Return (x, y) of the center of cell containing provided text 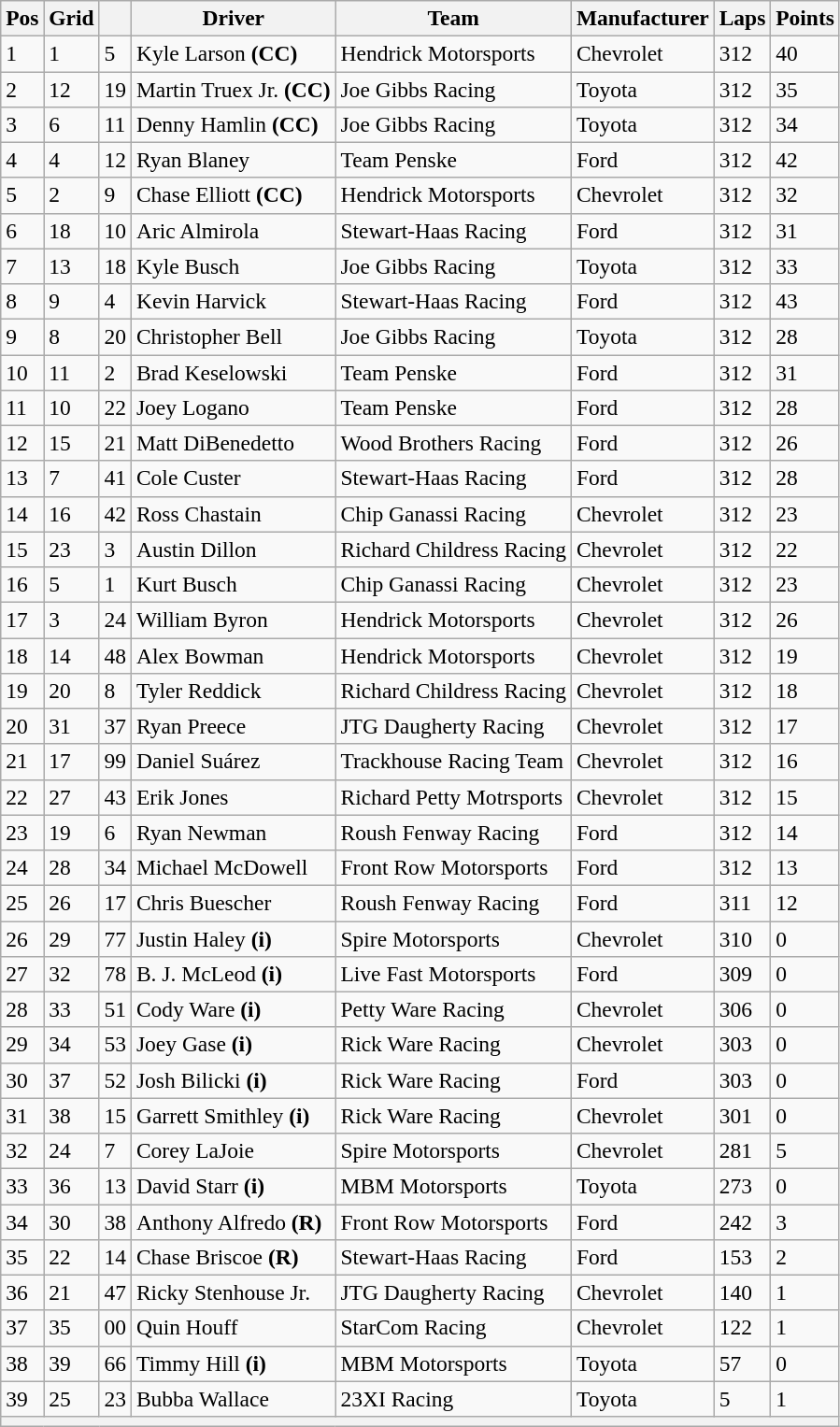
Petty Ware Racing (453, 1009)
Erik Jones (234, 797)
Ross Chastain (234, 514)
Chase Elliott (CC) (234, 195)
Chase Briscoe (R) (234, 1257)
Driver (234, 18)
Aric Almirola (234, 231)
99 (115, 762)
StarCom Racing (453, 1328)
53 (115, 1045)
Chris Buescher (234, 903)
41 (115, 478)
Cole Custer (234, 478)
Quin Houff (234, 1328)
311 (742, 903)
Laps (742, 18)
Richard Petty Motrsports (453, 797)
57 (742, 1363)
Kyle Busch (234, 266)
23XI Racing (453, 1399)
140 (742, 1292)
Alex Bowman (234, 655)
306 (742, 1009)
153 (742, 1257)
Anthony Alfredo (R) (234, 1221)
78 (115, 974)
David Starr (i) (234, 1186)
Timmy Hill (i) (234, 1363)
Kurt Busch (234, 584)
281 (742, 1150)
122 (742, 1328)
Tyler Reddick (234, 691)
Live Fast Motorsports (453, 974)
48 (115, 655)
Garrett Smithley (i) (234, 1116)
Wood Brothers Racing (453, 443)
Joey Gase (i) (234, 1045)
Trackhouse Racing Team (453, 762)
Cody Ware (i) (234, 1009)
Denny Hamlin (CC) (234, 124)
Kyle Larson (CC) (234, 53)
Matt DiBenedetto (234, 443)
William Byron (234, 620)
Grid (71, 18)
66 (115, 1363)
310 (742, 938)
Ryan Preece (234, 726)
Josh Bilicki (i) (234, 1080)
Points (805, 18)
Joey Logano (234, 407)
Brad Keselowski (234, 372)
47 (115, 1292)
Pos (22, 18)
Daniel Suárez (234, 762)
Ryan Blaney (234, 160)
Corey LaJoie (234, 1150)
273 (742, 1186)
Ricky Stenhouse Jr. (234, 1292)
77 (115, 938)
Christopher Bell (234, 336)
40 (805, 53)
Team (453, 18)
Manufacturer (643, 18)
52 (115, 1080)
B. J. McLeod (i) (234, 974)
Austin Dillon (234, 549)
Ryan Newman (234, 833)
242 (742, 1221)
Kevin Harvick (234, 301)
Justin Haley (i) (234, 938)
309 (742, 974)
301 (742, 1116)
51 (115, 1009)
Bubba Wallace (234, 1399)
00 (115, 1328)
Martin Truex Jr. (CC) (234, 89)
Michael McDowell (234, 867)
